Output the [x, y] coordinate of the center of the cell containing the given text.  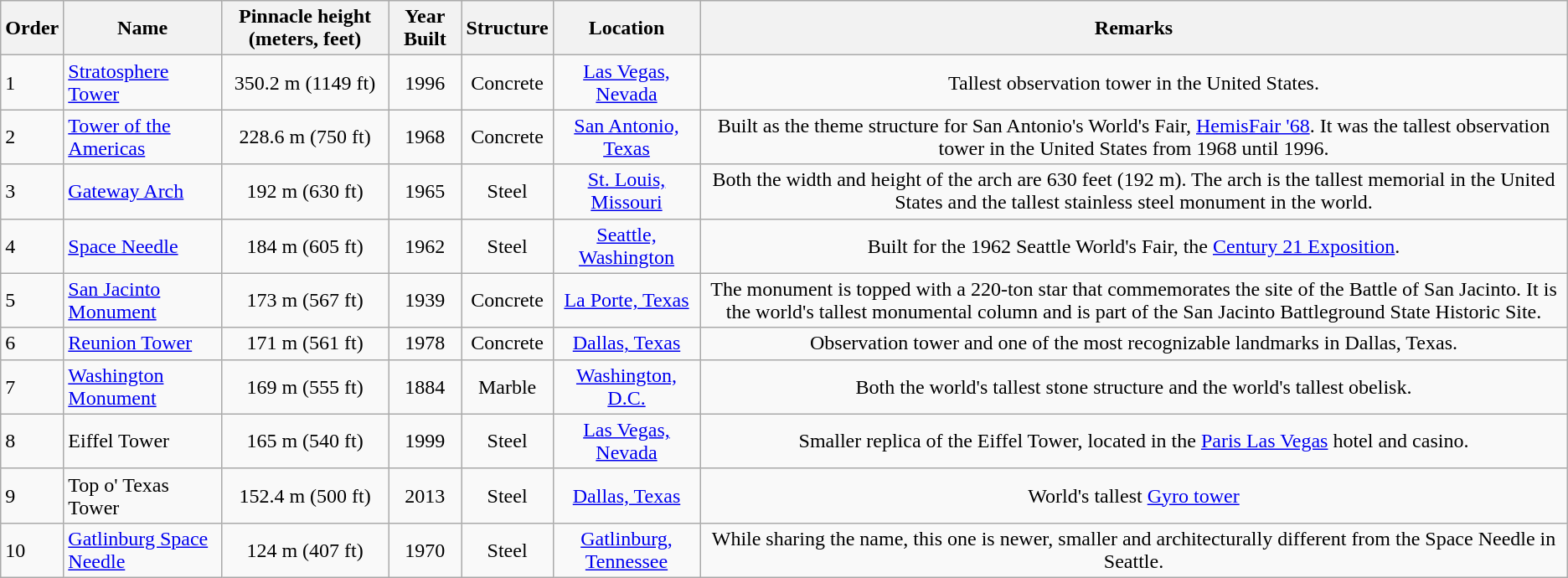
Pinnacle height (meters, feet) [305, 28]
152.4 m (500 ft) [305, 496]
165 m (540 ft) [305, 441]
Gatlinburg Space Needle [142, 550]
Seattle, Washington [627, 246]
5 [32, 300]
Structure [508, 28]
Reunion Tower [142, 343]
Tower of the Americas [142, 137]
Washington, D.C. [627, 387]
World's tallest Gyro tower [1134, 496]
4 [32, 246]
171 m (561 ft) [305, 343]
While sharing the name, this one is newer, smaller and architecturally different from the Space Needle in Seattle. [1134, 550]
7 [32, 387]
Name [142, 28]
173 m (567 ft) [305, 300]
1 [32, 82]
350.2 m (1149 ft) [305, 82]
Top o' Texas Tower [142, 496]
1939 [426, 300]
1978 [426, 343]
Observation tower and one of the most recognizable landmarks in Dallas, Texas. [1134, 343]
2013 [426, 496]
1965 [426, 191]
Eiffel Tower [142, 441]
6 [32, 343]
Built for the 1962 Seattle World's Fair, the Century 21 Exposition. [1134, 246]
Order [32, 28]
184 m (605 ft) [305, 246]
1996 [426, 82]
1999 [426, 441]
10 [32, 550]
Tallest observation tower in the United States. [1134, 82]
9 [32, 496]
Gatlinburg, Tennessee [627, 550]
8 [32, 441]
Gateway Arch [142, 191]
San Jacinto Monument [142, 300]
3 [32, 191]
Marble [508, 387]
Smaller replica of the Eiffel Tower, located in the Paris Las Vegas hotel and casino. [1134, 441]
1884 [426, 387]
169 m (555 ft) [305, 387]
Remarks [1134, 28]
192 m (630 ft) [305, 191]
Washington Monument [142, 387]
124 m (407 ft) [305, 550]
La Porte, Texas [627, 300]
1962 [426, 246]
1970 [426, 550]
Both the world's tallest stone structure and the world's tallest obelisk. [1134, 387]
Stratosphere Tower [142, 82]
Space Needle [142, 246]
2 [32, 137]
St. Louis, Missouri [627, 191]
San Antonio, Texas [627, 137]
Year Built [426, 28]
228.6 m (750 ft) [305, 137]
Location [627, 28]
1968 [426, 137]
